Extract the [X, Y] coordinate from the center of the cell holding the provided text.  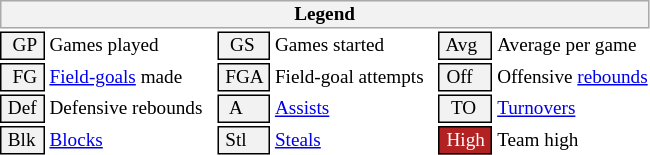
Steals [354, 140]
Off [466, 77]
Avg [466, 46]
Games started [354, 46]
Field-goal attempts [354, 77]
TO [466, 108]
Field-goals made [131, 77]
FG [22, 77]
Assists [354, 108]
Legend [324, 14]
Blk [22, 140]
Offensive rebounds [573, 77]
Games played [131, 46]
A [244, 108]
FGA [244, 77]
GS [244, 46]
Team high [573, 140]
Turnovers [573, 108]
Def [22, 108]
Defensive rebounds [131, 108]
Stl [244, 140]
High [466, 140]
Average per game [573, 46]
Blocks [131, 140]
GP [22, 46]
